Scan for the cell matching the given text and deliver its (X, Y) coordinate at center. 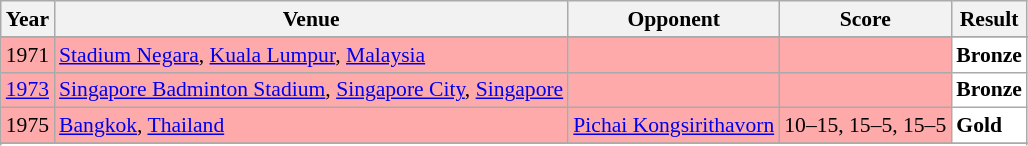
Opponent (674, 19)
Bangkok, Thailand (311, 126)
1975 (28, 126)
Venue (311, 19)
Result (989, 19)
Score (865, 19)
Gold (989, 126)
Singapore Badminton Stadium, Singapore City, Singapore (311, 90)
Pichai Kongsirithavorn (674, 126)
Stadium Negara, Kuala Lumpur, Malaysia (311, 55)
10–15, 15–5, 15–5 (865, 126)
1971 (28, 55)
1973 (28, 90)
Year (28, 19)
